Determine the (x, y) coordinate at the center of the cell enclosing the given text.  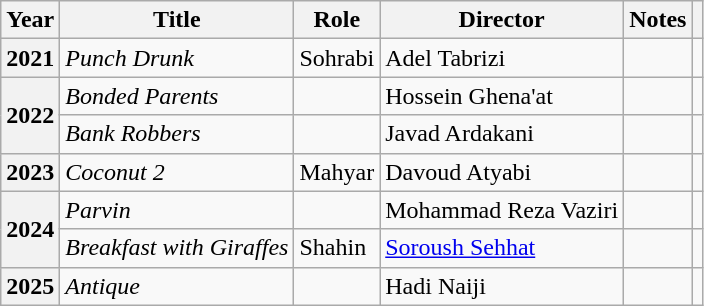
Bank Robbers (177, 134)
Hadi Naiji (502, 286)
Bonded Parents (177, 96)
Title (177, 20)
Coconut 2 (177, 172)
Hossein Ghena'at (502, 96)
Mohammad Reza Vaziri (502, 210)
Punch Drunk (177, 58)
2024 (30, 229)
Davoud Atyabi (502, 172)
Adel Tabrizi (502, 58)
2021 (30, 58)
Notes (658, 20)
2025 (30, 286)
Soroush Sehhat (502, 248)
Breakfast with Giraffes (177, 248)
2022 (30, 115)
Year (30, 20)
Mahyar (337, 172)
Director (502, 20)
Role (337, 20)
Javad Ardakani (502, 134)
Antique (177, 286)
Sohrabi (337, 58)
2023 (30, 172)
Parvin (177, 210)
Shahin (337, 248)
